For the text-containing cell, return its midpoint in (x, y) coordinate format. 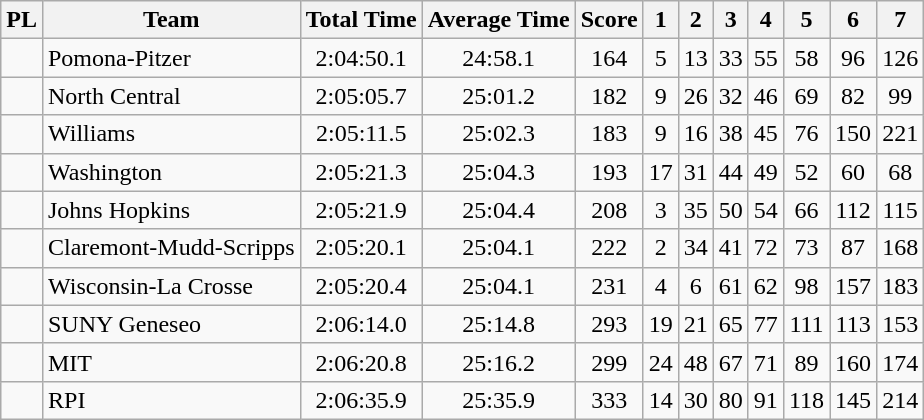
32 (730, 96)
69 (806, 96)
112 (854, 210)
221 (900, 134)
46 (766, 96)
96 (854, 58)
299 (609, 362)
16 (696, 134)
33 (730, 58)
Wisconsin-La Crosse (171, 286)
North Central (171, 96)
333 (609, 400)
164 (609, 58)
25:04.4 (498, 210)
65 (730, 324)
98 (806, 286)
82 (854, 96)
67 (730, 362)
25:14.8 (498, 324)
RPI (171, 400)
73 (806, 248)
Washington (171, 172)
66 (806, 210)
Williams (171, 134)
293 (609, 324)
Johns Hopkins (171, 210)
14 (660, 400)
PL (22, 20)
Total Time (361, 20)
Score (609, 20)
25:01.2 (498, 96)
174 (900, 362)
68 (900, 172)
2:05:21.3 (361, 172)
182 (609, 96)
2:05:05.7 (361, 96)
Claremont-Mudd-Scripps (171, 248)
126 (900, 58)
231 (609, 286)
2:06:20.8 (361, 362)
25:04.3 (498, 172)
24 (660, 362)
222 (609, 248)
24:58.1 (498, 58)
77 (766, 324)
44 (730, 172)
25:02.3 (498, 134)
160 (854, 362)
76 (806, 134)
25:16.2 (498, 362)
91 (766, 400)
2:05:20.4 (361, 286)
Pomona-Pitzer (171, 58)
193 (609, 172)
34 (696, 248)
2:05:11.5 (361, 134)
31 (696, 172)
45 (766, 134)
2:04:50.1 (361, 58)
13 (696, 58)
48 (696, 362)
50 (730, 210)
62 (766, 286)
61 (730, 286)
168 (900, 248)
49 (766, 172)
214 (900, 400)
19 (660, 324)
1 (660, 20)
72 (766, 248)
2:06:14.0 (361, 324)
2:06:35.9 (361, 400)
153 (900, 324)
89 (806, 362)
35 (696, 210)
58 (806, 58)
17 (660, 172)
25:35.9 (498, 400)
60 (854, 172)
150 (854, 134)
115 (900, 210)
113 (854, 324)
118 (806, 400)
Team (171, 20)
208 (609, 210)
30 (696, 400)
80 (730, 400)
111 (806, 324)
38 (730, 134)
7 (900, 20)
2:05:20.1 (361, 248)
52 (806, 172)
71 (766, 362)
Average Time (498, 20)
99 (900, 96)
26 (696, 96)
41 (730, 248)
87 (854, 248)
SUNY Geneseo (171, 324)
145 (854, 400)
MIT (171, 362)
157 (854, 286)
2:05:21.9 (361, 210)
55 (766, 58)
21 (696, 324)
54 (766, 210)
